For the text-containing cell, return its midpoint in (X, Y) coordinate format. 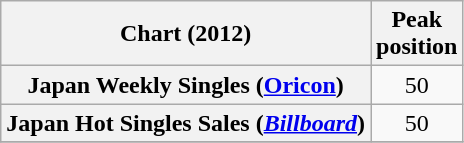
Japan Hot Singles Sales (Billboard) (186, 123)
Chart (2012) (186, 34)
Japan Weekly Singles (Oricon) (186, 85)
Peakposition (417, 34)
